Output the (x, y) coordinate of the center of the cell containing the given text.  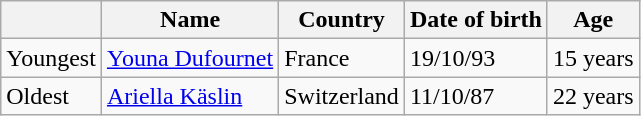
Youngest (52, 58)
19/10/93 (476, 58)
Name (190, 20)
Oldest (52, 96)
Age (593, 20)
11/10/87 (476, 96)
22 years (593, 96)
Switzerland (342, 96)
Youna Dufournet (190, 58)
France (342, 58)
Country (342, 20)
Ariella Käslin (190, 96)
15 years (593, 58)
Date of birth (476, 20)
